Capture the cell that displays the provided text and extract its (X, Y) central coordinate. 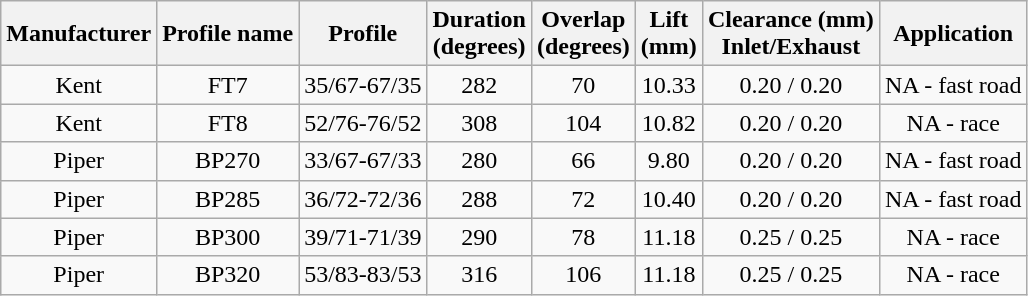
36/72-72/36 (363, 199)
280 (479, 161)
Lift(mm) (668, 34)
10.33 (668, 85)
39/71-71/39 (363, 237)
290 (479, 237)
10.82 (668, 123)
BP320 (228, 275)
308 (479, 123)
72 (583, 199)
288 (479, 199)
Application (953, 34)
BP270 (228, 161)
Clearance (mm)Inlet/Exhaust (790, 34)
BP285 (228, 199)
Overlap(degrees) (583, 34)
52/76-76/52 (363, 123)
FT8 (228, 123)
10.40 (668, 199)
Profile name (228, 34)
Duration(degrees) (479, 34)
66 (583, 161)
106 (583, 275)
104 (583, 123)
Profile (363, 34)
78 (583, 237)
BP300 (228, 237)
70 (583, 85)
FT7 (228, 85)
Manufacturer (79, 34)
282 (479, 85)
35/67-67/35 (363, 85)
53/83-83/53 (363, 275)
33/67-67/33 (363, 161)
316 (479, 275)
9.80 (668, 161)
